Return the (x, y) coordinate for the center point of the cell that contains the specified text.  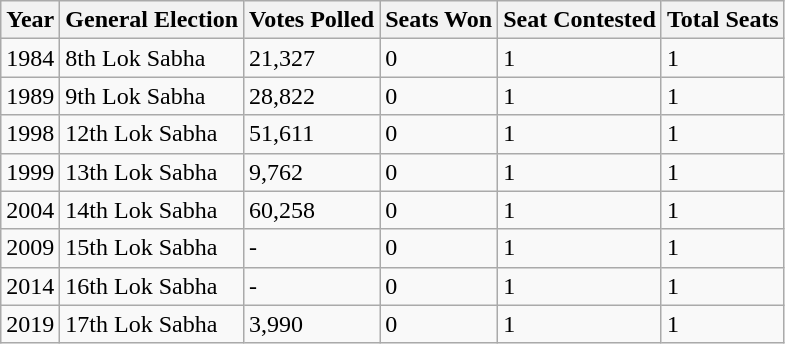
15th Lok Sabha (152, 248)
Seats Won (439, 20)
14th Lok Sabha (152, 210)
17th Lok Sabha (152, 324)
28,822 (312, 96)
16th Lok Sabha (152, 286)
51,611 (312, 134)
Votes Polled (312, 20)
1998 (30, 134)
Total Seats (722, 20)
21,327 (312, 58)
9th Lok Sabha (152, 96)
1999 (30, 172)
2014 (30, 286)
8th Lok Sabha (152, 58)
3,990 (312, 324)
2009 (30, 248)
General Election (152, 20)
9,762 (312, 172)
Seat Contested (580, 20)
Year (30, 20)
2019 (30, 324)
12th Lok Sabha (152, 134)
1989 (30, 96)
60,258 (312, 210)
2004 (30, 210)
1984 (30, 58)
13th Lok Sabha (152, 172)
